Output the [X, Y] coordinate of the center of the cell containing the given text.  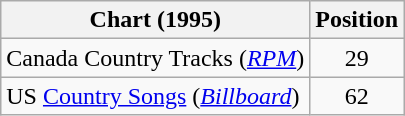
29 [357, 58]
Chart (1995) [156, 20]
Position [357, 20]
Canada Country Tracks (RPM) [156, 58]
62 [357, 96]
US Country Songs (Billboard) [156, 96]
